Capture the cell that displays the provided text and extract its (x, y) central coordinate. 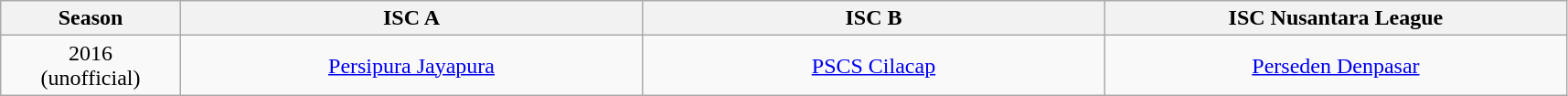
PSCS Cilacap (874, 66)
ISC A (411, 18)
ISC Nusantara League (1335, 18)
Persipura Jayapura (411, 66)
Season (91, 18)
ISC B (874, 18)
2016(unofficial) (91, 66)
Perseden Denpasar (1335, 66)
